From the cell containing the given text, extract its center point as [x, y] coordinate. 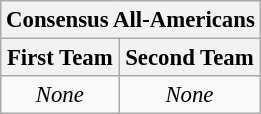
Second Team [190, 58]
Consensus All-Americans [130, 20]
First Team [60, 58]
